Output the (X, Y) coordinate of the center of the cell containing the given text.  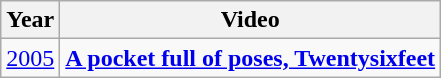
A pocket full of poses, Twentysixfeet (250, 58)
2005 (30, 58)
Year (30, 20)
Video (250, 20)
